Determine the [X, Y] coordinate at the center of the cell enclosing the given text.  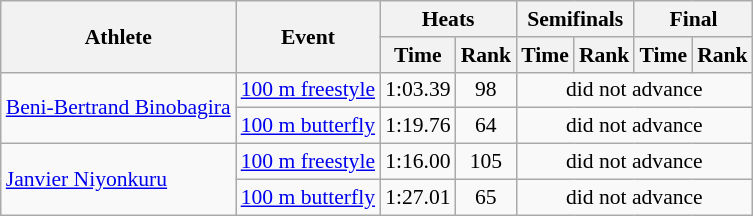
1:16.00 [418, 162]
64 [486, 126]
1:19.76 [418, 126]
98 [486, 90]
65 [486, 197]
Final [693, 19]
1:03.39 [418, 90]
105 [486, 162]
Event [308, 36]
Semifinals [575, 19]
Heats [448, 19]
Beni-Bertrand Binobagira [118, 108]
Janvier Niyonkuru [118, 180]
1:27.01 [418, 197]
Athlete [118, 36]
